Pinpoint the cell where the given text exists, returning its [X, Y] midpoint coordinate. 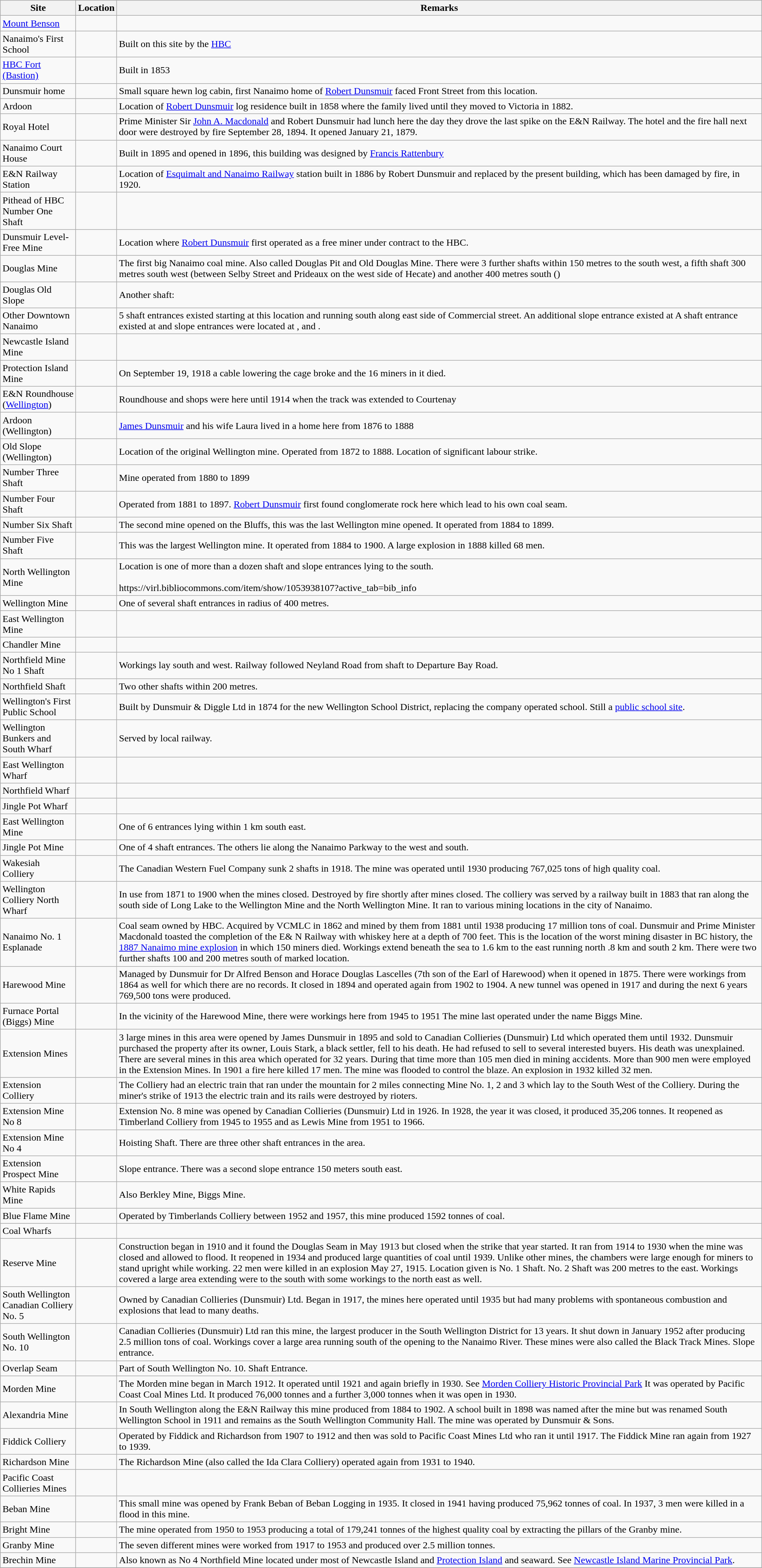
Location of the original Wellington mine. Operated from 1872 to 1888. Location of significant labour strike. [440, 452]
James Dunsmuir and his wife Laura lived in a home here from 1876 to 1888 [440, 425]
Pithead of HBC Number One Shaft [38, 211]
Wellington Mine [38, 603]
Built on this site by the HBC [440, 44]
Douglas Mine [38, 269]
Jingle Pot Wharf [38, 806]
South Wellington Canadian Colliery No. 5 [38, 1305]
Hoisting Shaft. There are three other shaft entrances in the area. [440, 1143]
Wakesiah Colliery [38, 868]
Northfield Mine No 1 Shaft [38, 665]
East Wellington Wharf [38, 770]
Northfield Shaft [38, 686]
Northfield Wharf [38, 791]
The Canadian Western Fuel Company sunk 2 shafts in 1918. The mine was operated until 1930 producing 767,025 tons of high quality coal. [440, 868]
Blue Flame Mine [38, 1216]
Granby Mine [38, 1545]
E&N Roundhouse (Wellington) [38, 400]
Jingle Pot Mine [38, 848]
Chandler Mine [38, 644]
Nanaimo No. 1 Esplanade [38, 942]
Served by local railway. [440, 739]
Pacific Coast Collieries Mines [38, 1483]
The Richardson Mine (also called the Ida Clara Colliery) operated again from 1931 to 1940. [440, 1462]
Alexandria Mine [38, 1415]
Protection Island Mine [38, 373]
Overlap Seam [38, 1368]
Extension Mine No 8 [38, 1116]
Brechin Mine [38, 1560]
Old Slope (Wellington) [38, 452]
One of several shaft entrances in radius of 400 metres. [440, 603]
The second mine opened on the Bluffs, this was the last Wellington mine opened. It operated from 1884 to 1899. [440, 525]
One of 4 shaft entrances. The others lie along the Nanaimo Parkway to the west and south. [440, 848]
Dunsmuir Level-Free Mine [38, 242]
White Rapids Mine [38, 1195]
Location of Robert Dunsmuir log residence built in 1858 where the family lived until they moved to Victoria in 1882. [440, 106]
Site [38, 8]
Mine operated from 1880 to 1899 [440, 478]
Ardoon (Wellington) [38, 425]
Number Five Shaft [38, 545]
Extension Mine No 4 [38, 1143]
Morden Mine [38, 1389]
This was the largest Wellington mine. It operated from 1884 to 1900. A large explosion in 1888 killed 68 men. [440, 545]
Another shaft: [440, 294]
Ardoon [38, 106]
Extension Colliery [38, 1090]
Other Downtown Nanaimo [38, 321]
Number Six Shaft [38, 525]
Harewood Mine [38, 985]
Operated by Timberlands Colliery between 1952 and 1957, this mine produced 1592 tonnes of coal. [440, 1216]
Extension Mines [38, 1053]
Wellington Bunkers and South Wharf [38, 739]
Royal Hotel [38, 127]
Slope entrance. There was a second slope entrance 150 meters south east. [440, 1169]
Built in 1895 and opened in 1896, this building was designed by Francis Rattenbury [440, 153]
Part of South Wellington No. 10. Shaft Entrance. [440, 1368]
Wellington Colliery North Wharf [38, 900]
Extension Prospect Mine [38, 1169]
Built by Dunsmuir & Diggle Ltd in 1874 for the new Wellington School District, replacing the company operated school. Still a public school site. [440, 707]
Mount Benson [38, 23]
Douglas Old Slope [38, 294]
Dunsmuir home [38, 91]
Richardson Mine [38, 1462]
Operated from 1881 to 1897. Robert Dunsmuir first found conglomerate rock here which lead to his own coal seam. [440, 504]
Beban Mine [38, 1508]
Reserve Mine [38, 1262]
Wellington's First Public School [38, 707]
Roundhouse and shops were here until 1914 when the track was extended to Courtenay [440, 400]
Newcastle Island Mine [38, 347]
Bright Mine [38, 1529]
Location where Robert Dunsmuir first operated as a free miner under contract to the HBC. [440, 242]
HBC Fort (Bastion) [38, 70]
On September 19, 1918 a cable lowering the cage broke and the 16 miners in it died. [440, 373]
Coal Wharfs [38, 1231]
E&N Railway Station [38, 179]
Nanaimo Court House [38, 153]
Small square hewn log cabin, first Nanaimo home of Robert Dunsmuir faced Front Street from this location. [440, 91]
Number Three Shaft [38, 478]
Furnace Portal (Biggs) Mine [38, 1016]
Number Four Shaft [38, 504]
Fiddick Colliery [38, 1441]
The mine operated from 1950 to 1953 producing a total of 179,241 tonnes of the highest quality coal by extracting the pillars of the Granby mine. [440, 1529]
Built in 1853 [440, 70]
The seven different mines were worked from 1917 to 1953 and produced over 2.5 million tonnes. [440, 1545]
South Wellington No. 10 [38, 1342]
Remarks [440, 8]
North Wellington Mine [38, 577]
Location [96, 8]
Two other shafts within 200 metres. [440, 686]
Workings lay south and west. Railway followed Neyland Road from shaft to Departure Bay Road. [440, 665]
Also Berkley Mine, Biggs Mine. [440, 1195]
Nanaimo's First School [38, 44]
In the vicinity of the Harewood Mine, there were workings here from 1945 to 1951 The mine last operated under the name Biggs Mine. [440, 1016]
One of 6 entrances lying within 1 km south east. [440, 827]
